From the cell containing the given text, extract its center point as (X, Y) coordinate. 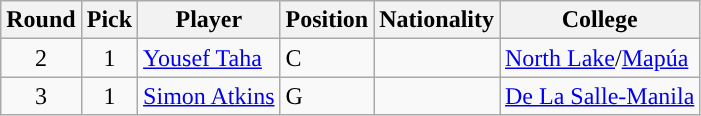
Yousef Taha (209, 58)
De La Salle-Manila (600, 96)
Nationality (437, 20)
G (327, 96)
3 (41, 96)
Player (209, 20)
North Lake/Mapúa (600, 58)
Pick (109, 20)
Position (327, 20)
College (600, 20)
Round (41, 20)
2 (41, 58)
Simon Atkins (209, 96)
C (327, 58)
